From the cell containing the given text, extract its center point as [x, y] coordinate. 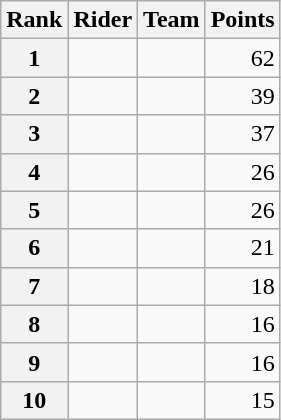
39 [242, 96]
5 [34, 210]
18 [242, 286]
21 [242, 248]
62 [242, 58]
10 [34, 400]
Rank [34, 20]
1 [34, 58]
Points [242, 20]
3 [34, 134]
2 [34, 96]
9 [34, 362]
6 [34, 248]
Rider [103, 20]
4 [34, 172]
7 [34, 286]
Team [172, 20]
8 [34, 324]
15 [242, 400]
37 [242, 134]
